Identify which cell holds the provided text, then report its [X, Y] central coordinate. 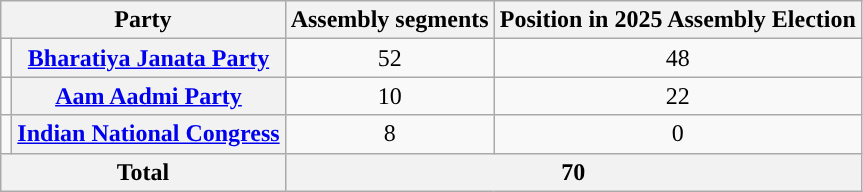
22 [678, 96]
10 [390, 96]
52 [390, 58]
48 [678, 58]
Party [143, 20]
Aam Aadmi Party [148, 96]
Indian National Congress [148, 134]
0 [678, 134]
Bharatiya Janata Party [148, 58]
Total [143, 172]
Position in 2025 Assembly Election [678, 20]
Assembly segments [390, 20]
70 [573, 172]
8 [390, 134]
